Extract the [x, y] coordinate from the center of the cell holding the provided text.  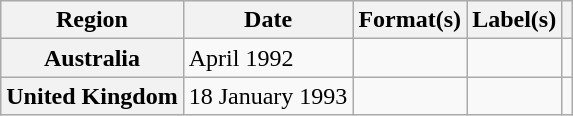
Australia [92, 58]
Region [92, 20]
Date [268, 20]
United Kingdom [92, 96]
Format(s) [410, 20]
April 1992 [268, 58]
Label(s) [514, 20]
18 January 1993 [268, 96]
